Detect which cell encompasses the target text, then output its [X, Y] center coordinate. 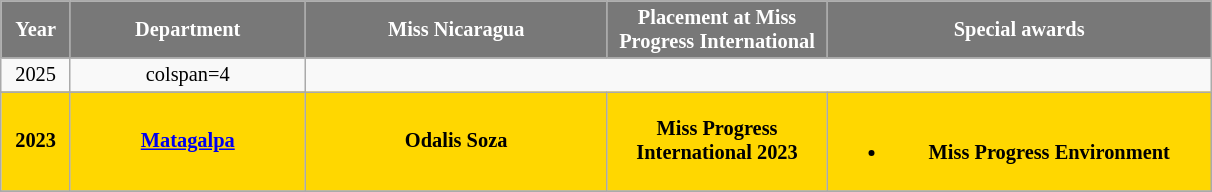
Miss Nicaragua [456, 29]
Year [36, 29]
Miss Progress Environment [1020, 141]
Department [188, 29]
2025 [36, 75]
Matagalpa [188, 141]
2023 [36, 141]
Odalis Soza [456, 141]
Special awards [1020, 29]
Placement at Miss Progress International [717, 29]
colspan=4 [188, 75]
Miss Progress International 2023 [717, 141]
